Identify which cell holds the provided text, then report its [x, y] central coordinate. 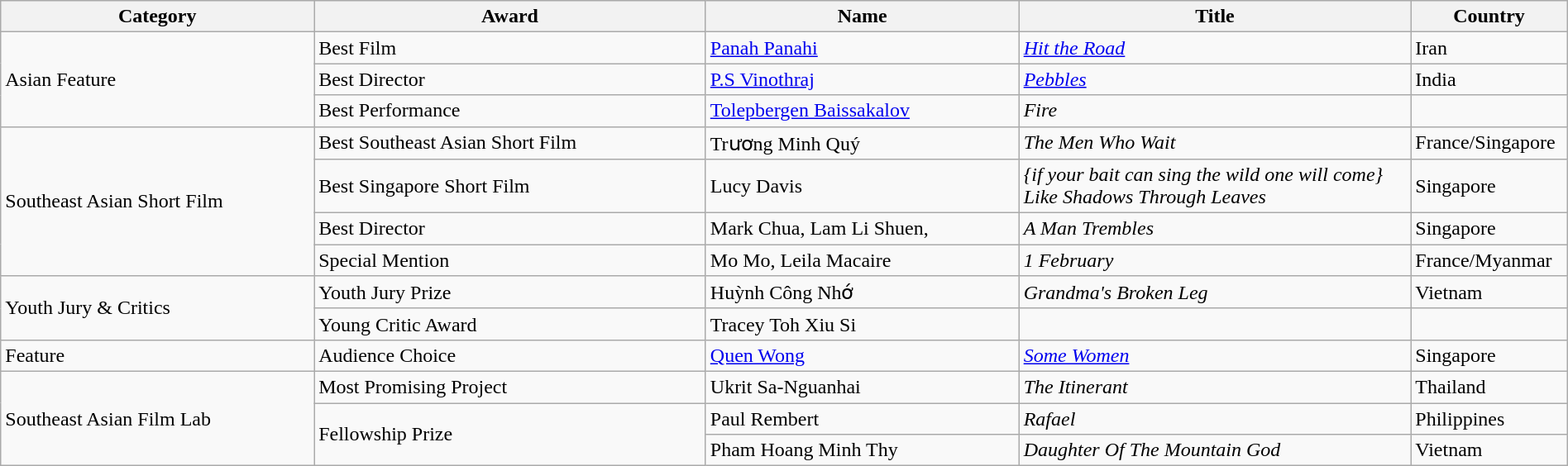
Youth Jury Prize [510, 292]
India [1489, 79]
{if your bait can sing the wild one will come} Like Shadows Through Leaves [1215, 187]
Feature [157, 355]
Southeast Asian Short Film [157, 202]
Southeast Asian Film Lab [157, 418]
A Man Trembles [1215, 229]
Pham Hoang Minh Thy [862, 450]
Philippines [1489, 419]
Panah Panahi [862, 48]
Mo Mo, Leila Macaire [862, 260]
Ukrit Sa-Nguanhai [862, 387]
Mark Chua, Lam Li Shuen, [862, 229]
Asian Feature [157, 79]
Hit the Road [1215, 48]
Youth Jury & Critics [157, 308]
Fire [1215, 111]
France/Singapore [1489, 143]
Fellowship Prize [510, 435]
Audience Choice [510, 355]
Rafael [1215, 419]
Best Performance [510, 111]
1 February [1215, 260]
Special Mention [510, 260]
Trương Minh Quý [862, 143]
Lucy Davis [862, 187]
Category [157, 17]
Most Promising Project [510, 387]
The Men Who Wait [1215, 143]
Best Southeast Asian Short Film [510, 143]
Best Singapore Short Film [510, 187]
Young Critic Award [510, 324]
The Itinerant [1215, 387]
Name [862, 17]
Pebbles [1215, 79]
Iran [1489, 48]
Huỳnh Công Nhớ [862, 292]
Tracey Toh Xiu Si [862, 324]
Country [1489, 17]
P.S Vinothraj [862, 79]
Award [510, 17]
France/Myanmar [1489, 260]
Tolepbergen Baissakalov [862, 111]
Grandma's Broken Leg [1215, 292]
Best Film [510, 48]
Title [1215, 17]
Paul Rembert [862, 419]
Quen Wong [862, 355]
Thailand [1489, 387]
Daughter Of The Mountain God [1215, 450]
Some Women [1215, 355]
